Locate the cell with the specified text and output its [x, y] center coordinate. 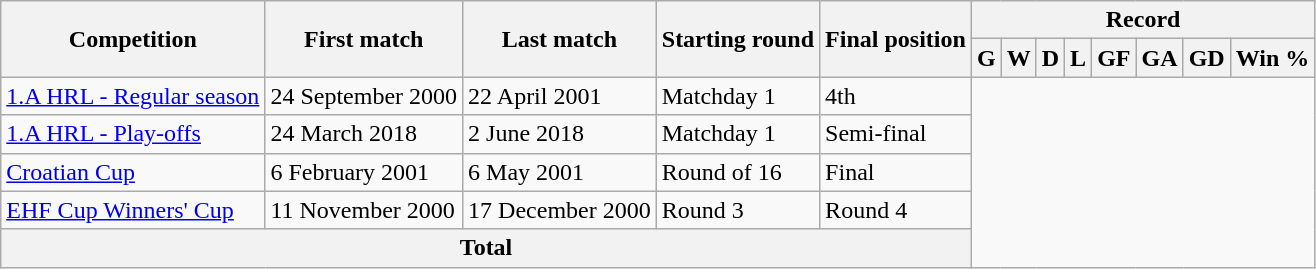
Last match [560, 39]
Starting round [738, 39]
GF [1114, 58]
11 November 2000 [364, 210]
Semi-final [896, 134]
W [1018, 58]
Record [1142, 20]
Croatian Cup [133, 172]
4th [896, 96]
6 February 2001 [364, 172]
24 September 2000 [364, 96]
24 March 2018 [364, 134]
EHF Cup Winners' Cup [133, 210]
Round 3 [738, 210]
22 April 2001 [560, 96]
D [1050, 58]
GA [1160, 58]
Final position [896, 39]
First match [364, 39]
6 May 2001 [560, 172]
Round 4 [896, 210]
17 December 2000 [560, 210]
Round of 16 [738, 172]
Win % [1272, 58]
G [986, 58]
Competition [133, 39]
Total [486, 248]
1.A HRL - Play-offs [133, 134]
Final [896, 172]
2 June 2018 [560, 134]
GD [1206, 58]
1.A HRL - Regular season [133, 96]
L [1078, 58]
